Return [x, y] of the center of cell containing provided text 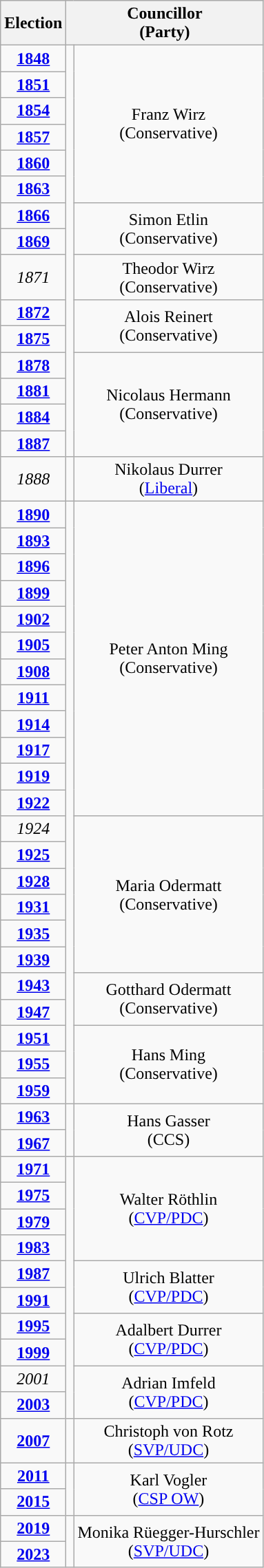
1860 [33, 163]
1991 [33, 1300]
2001 [33, 1379]
1881 [33, 391]
1908 [33, 672]
Monika Rüegger-Hurschler(SVP/UDC) [168, 1541]
1995 [33, 1327]
Election [33, 23]
1857 [33, 137]
Karl Vogler(CSP OW) [168, 1489]
1848 [33, 58]
Simon Etlin(Conservative) [168, 228]
1869 [33, 241]
Nicolaus Hermann(Conservative) [168, 405]
Hans Ming(Conservative) [168, 1064]
2019 [33, 1528]
1902 [33, 619]
Councillor(Party) [165, 23]
Ulrich Blatter(CVP/PDC) [168, 1287]
1922 [33, 803]
Walter Röthlin(CVP/PDC) [168, 1208]
2011 [33, 1476]
1967 [33, 1143]
1935 [33, 934]
1888 [33, 479]
1955 [33, 1064]
1987 [33, 1274]
Alois Reinert(Conservative) [168, 325]
1975 [33, 1195]
1939 [33, 960]
1925 [33, 855]
1887 [33, 444]
2007 [33, 1441]
1866 [33, 215]
1878 [33, 365]
1884 [33, 418]
Theodor Wirz(Conservative) [168, 277]
1971 [33, 1169]
Gotthard Odermatt(Conservative) [168, 999]
1943 [33, 986]
1924 [33, 829]
1947 [33, 1012]
1890 [33, 515]
Adrian Imfeld(CVP/PDC) [168, 1392]
1851 [33, 85]
1871 [33, 277]
1905 [33, 645]
1931 [33, 907]
1951 [33, 1038]
1872 [33, 312]
Maria Odermatt(Conservative) [168, 894]
1896 [33, 567]
1899 [33, 593]
1854 [33, 111]
Peter Anton Ming(Conservative) [168, 659]
1963 [33, 1117]
1979 [33, 1221]
2015 [33, 1502]
1875 [33, 339]
Christoph von Rotz(SVP/UDC) [168, 1441]
Hans Gasser(CCS) [168, 1130]
1919 [33, 776]
1999 [33, 1353]
2023 [33, 1554]
Nikolaus Durrer(Liberal) [168, 479]
1983 [33, 1248]
1893 [33, 541]
1928 [33, 881]
1914 [33, 724]
1959 [33, 1091]
2003 [33, 1405]
Adalbert Durrer(CVP/PDC) [168, 1340]
1863 [33, 189]
1911 [33, 698]
1917 [33, 750]
Franz Wirz(Conservative) [168, 124]
